Find where the given text appears and provide that cell's center as (X, Y) coordinate. 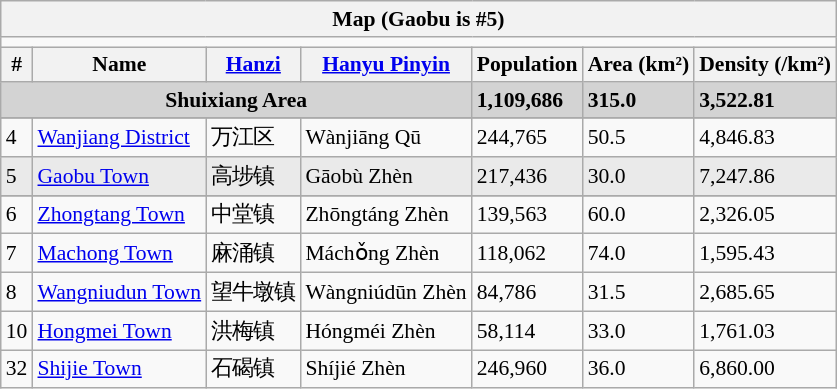
Hanzi (253, 65)
315.0 (639, 101)
118,062 (528, 254)
Name (119, 65)
217,436 (528, 176)
Wanjiang District (119, 138)
50.5 (639, 138)
Zhongtang Town (119, 214)
Shíjié Zhèn (386, 370)
4,846.83 (765, 138)
1,761.03 (765, 330)
石碣镇 (253, 370)
Wangniudun Town (119, 292)
2,326.05 (765, 214)
Wànjiāng Qū (386, 138)
高埗镇 (253, 176)
33.0 (639, 330)
Hongmei Town (119, 330)
麻涌镇 (253, 254)
139,563 (528, 214)
Zhōngtáng Zhèn (386, 214)
7,247.86 (765, 176)
84,786 (528, 292)
1,595.43 (765, 254)
# (17, 65)
6,860.00 (765, 370)
万江区 (253, 138)
74.0 (639, 254)
Map (Gaobu is #5) (418, 19)
244,765 (528, 138)
1,109,686 (528, 101)
36.0 (639, 370)
Population (528, 65)
Gaobu Town (119, 176)
3,522.81 (765, 101)
30.0 (639, 176)
Density (/km²) (765, 65)
望牛墩镇 (253, 292)
58,114 (528, 330)
2,685.65 (765, 292)
7 (17, 254)
Machong Town (119, 254)
Hóngméi Zhèn (386, 330)
246,960 (528, 370)
5 (17, 176)
洪梅镇 (253, 330)
Shijie Town (119, 370)
Máchǒng Zhèn (386, 254)
中堂镇 (253, 214)
10 (17, 330)
32 (17, 370)
4 (17, 138)
31.5 (639, 292)
Hanyu Pinyin (386, 65)
Gāobù Zhèn (386, 176)
6 (17, 214)
8 (17, 292)
Area (km²) (639, 65)
60.0 (639, 214)
Wàngniúdūn Zhèn (386, 292)
Shuixiang Area (236, 101)
